Provide the [x, y] coordinate of the cell's center where the given text is located.  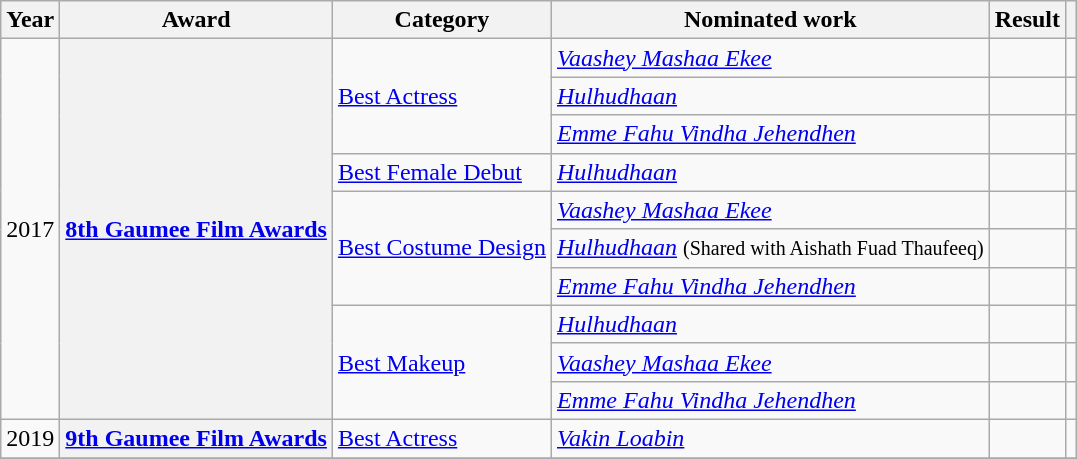
Category [442, 20]
Best Female Debut [442, 172]
2017 [30, 230]
Award [196, 20]
Result [1027, 20]
2019 [30, 438]
Best Costume Design [442, 248]
9th Gaumee Film Awards [196, 438]
8th Gaumee Film Awards [196, 230]
Hulhudhaan (Shared with Aishath Fuad Thaufeeq) [770, 248]
Year [30, 20]
Nominated work [770, 20]
Vakin Loabin [770, 438]
Best Makeup [442, 362]
